Capture the cell that displays the provided text and extract its [x, y] central coordinate. 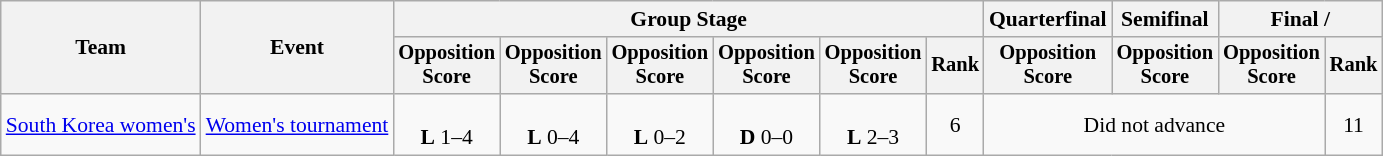
Semifinal [1166, 19]
D 0–0 [766, 124]
L 2–3 [874, 124]
Final / [1300, 19]
Event [298, 48]
Women's tournament [298, 124]
11 [1354, 124]
South Korea women's [101, 124]
Did not advance [1154, 124]
Group Stage [688, 19]
L 1–4 [446, 124]
L 0–2 [660, 124]
Team [101, 48]
Quarterfinal [1048, 19]
6 [955, 124]
L 0–4 [554, 124]
